Capture the cell that displays the provided text and extract its [X, Y] central coordinate. 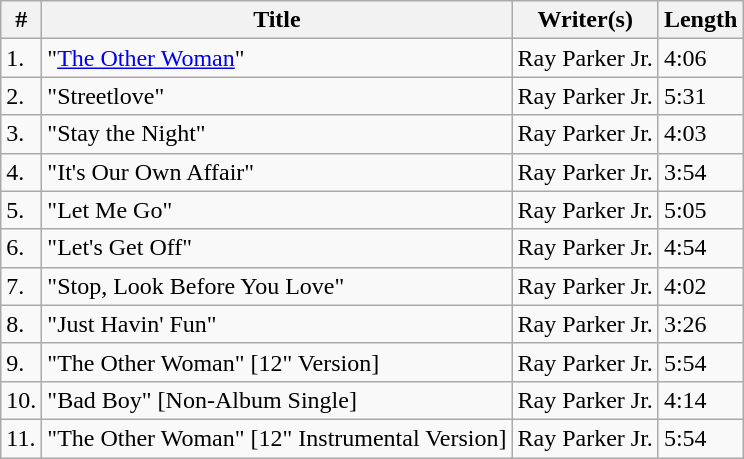
"Let Me Go" [277, 210]
10. [22, 400]
4:06 [700, 58]
"Stay the Night" [277, 134]
"The Other Woman" [12" Version] [277, 362]
Writer(s) [585, 20]
"It's Our Own Affair" [277, 172]
2. [22, 96]
4. [22, 172]
7. [22, 286]
9. [22, 362]
1. [22, 58]
Length [700, 20]
4:03 [700, 134]
"Stop, Look Before You Love" [277, 286]
8. [22, 324]
4:14 [700, 400]
# [22, 20]
"Bad Boy" [Non-Album Single] [277, 400]
11. [22, 438]
"Streetlove" [277, 96]
5:31 [700, 96]
3:26 [700, 324]
3. [22, 134]
"The Other Woman" [12" Instrumental Version] [277, 438]
"The Other Woman" [277, 58]
"Just Havin' Fun" [277, 324]
6. [22, 248]
4:54 [700, 248]
5:05 [700, 210]
4:02 [700, 286]
3:54 [700, 172]
5. [22, 210]
Title [277, 20]
"Let's Get Off" [277, 248]
